For the text-containing cell, return its midpoint in (X, Y) coordinate format. 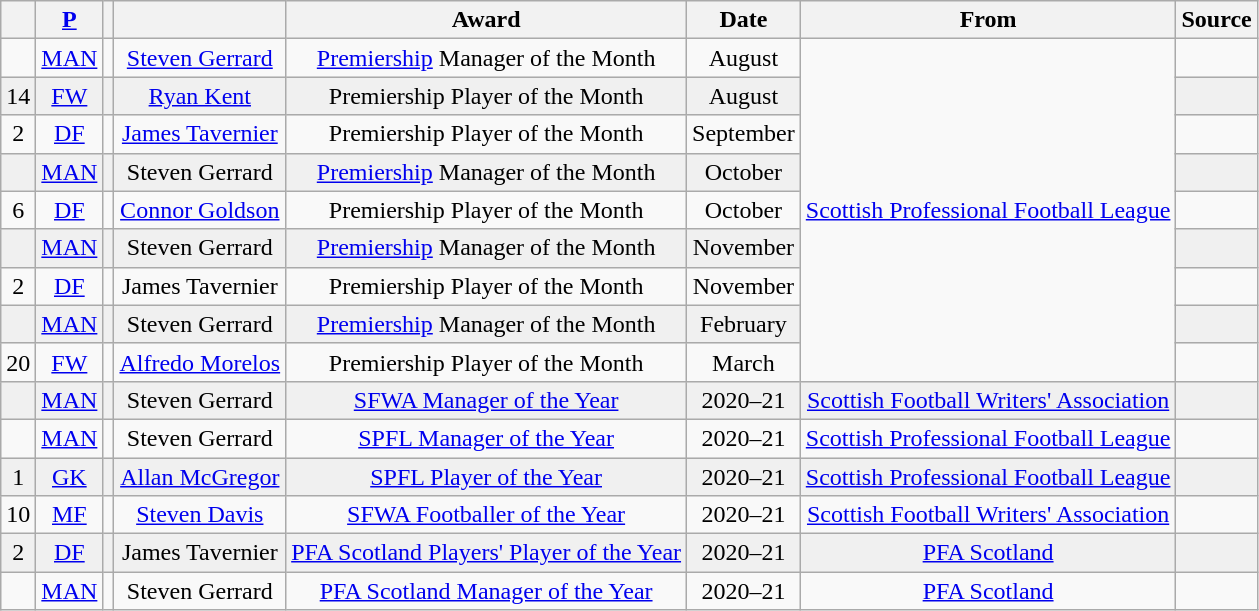
6 (18, 210)
Ryan Kent (200, 96)
P (70, 20)
September (744, 134)
Steven Davis (200, 515)
MF (70, 515)
Allan McGregor (200, 477)
Date (744, 20)
Connor Goldson (200, 210)
SPFL Player of the Year (486, 477)
Award (486, 20)
SPFL Manager of the Year (486, 438)
SFWA Footballer of the Year (486, 515)
14 (18, 96)
1 (18, 477)
March (744, 362)
20 (18, 362)
PFA Scotland Players' Player of the Year (486, 553)
Source (1216, 20)
From (988, 20)
February (744, 324)
Alfredo Morelos (200, 362)
GK (70, 477)
PFA Scotland Manager of the Year (486, 591)
10 (18, 515)
SFWA Manager of the Year (486, 400)
